Locate the cell with the specified text and output its [X, Y] center coordinate. 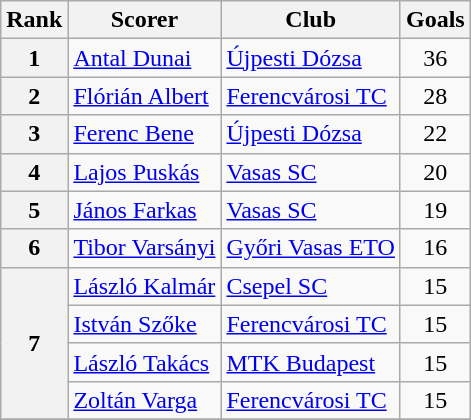
Goals [435, 20]
Csepel SC [311, 286]
Tibor Varsányi [144, 248]
Flórián Albert [144, 96]
22 [435, 134]
7 [34, 343]
Lajos Puskás [144, 172]
19 [435, 210]
Zoltán Varga [144, 400]
László Takács [144, 362]
János Farkas [144, 210]
Ferenc Bene [144, 134]
5 [34, 210]
Scorer [144, 20]
László Kalmár [144, 286]
20 [435, 172]
2 [34, 96]
36 [435, 58]
6 [34, 248]
Antal Dunai [144, 58]
3 [34, 134]
4 [34, 172]
István Szőke [144, 324]
Győri Vasas ETO [311, 248]
Rank [34, 20]
28 [435, 96]
1 [34, 58]
Club [311, 20]
MTK Budapest [311, 362]
16 [435, 248]
